Capture the cell that displays the provided text and extract its [X, Y] central coordinate. 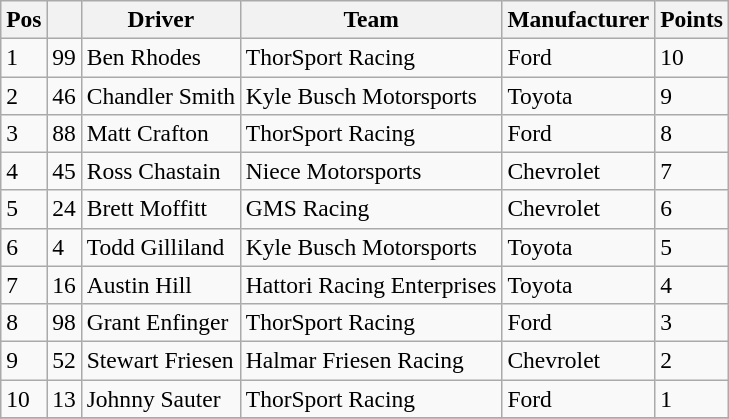
Austin Hill [160, 285]
99 [64, 57]
Brett Moffitt [160, 209]
Points [692, 19]
13 [64, 398]
Chandler Smith [160, 95]
Team [371, 19]
Halmar Friesen Racing [371, 360]
24 [64, 209]
Hattori Racing Enterprises [371, 285]
45 [64, 171]
Niece Motorsports [371, 171]
Todd Gilliland [160, 247]
GMS Racing [371, 209]
52 [64, 360]
Driver [160, 19]
Matt Crafton [160, 133]
Grant Enfinger [160, 322]
88 [64, 133]
16 [64, 285]
Manufacturer [578, 19]
Johnny Sauter [160, 398]
Ben Rhodes [160, 57]
Ross Chastain [160, 171]
Stewart Friesen [160, 360]
46 [64, 95]
98 [64, 322]
Pos [24, 19]
